Scan for the cell matching the given text and deliver its [x, y] coordinate at center. 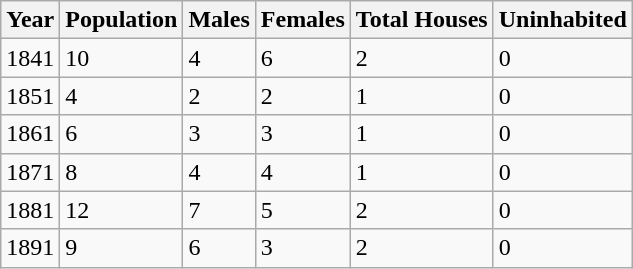
12 [122, 210]
1861 [30, 134]
Males [219, 20]
10 [122, 58]
1891 [30, 248]
1871 [30, 172]
Year [30, 20]
5 [302, 210]
1851 [30, 96]
9 [122, 248]
8 [122, 172]
Population [122, 20]
Total Houses [422, 20]
1881 [30, 210]
7 [219, 210]
Uninhabited [562, 20]
Females [302, 20]
1841 [30, 58]
